Determine the (X, Y) coordinate at the center of the cell enclosing the given text.  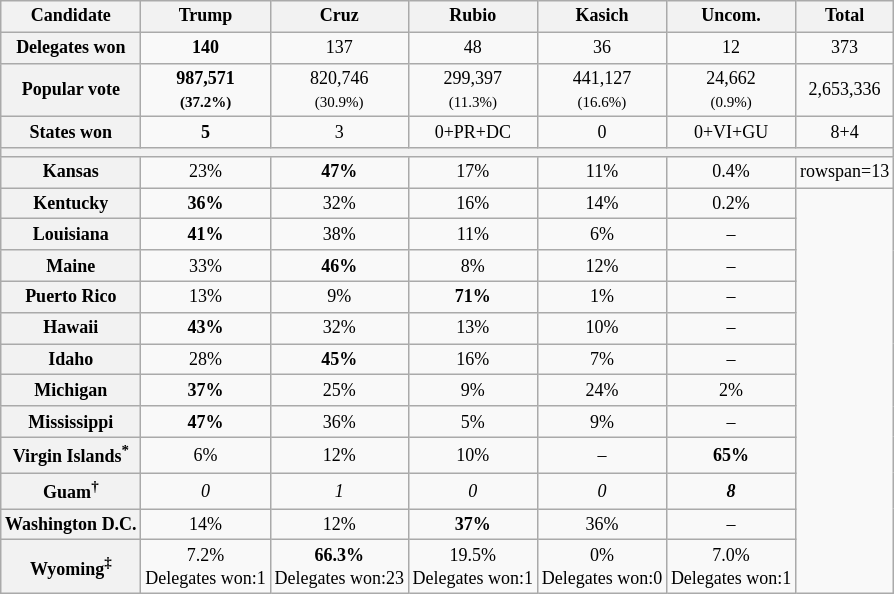
States won (71, 132)
1 (339, 491)
rowspan=13 (845, 172)
Wyoming‡ (71, 567)
19.5%Delegates won:1 (472, 567)
36 (602, 48)
0+VI+GU (732, 132)
Mississippi (71, 422)
45% (339, 360)
Kasich (602, 16)
33% (206, 266)
Guam† (71, 491)
8 (732, 491)
Total (845, 16)
2% (732, 390)
0.2% (732, 204)
5% (472, 422)
Idaho (71, 360)
299,397(11.3%) (472, 90)
28% (206, 360)
Louisiana (71, 234)
38% (339, 234)
12 (732, 48)
Uncom. (732, 16)
48 (472, 48)
24,662(0.9%) (732, 90)
71% (472, 296)
23% (206, 172)
5 (206, 132)
1% (602, 296)
Maine (71, 266)
0+PR+DC (472, 132)
7% (602, 360)
46% (339, 266)
8% (472, 266)
0%Delegates won:0 (602, 567)
Virgin Islands* (71, 455)
Candidate (71, 16)
140 (206, 48)
987,571(37.2%) (206, 90)
24% (602, 390)
Washington D.C. (71, 524)
Popular vote (71, 90)
373 (845, 48)
Delegates won (71, 48)
Rubio (472, 16)
17% (472, 172)
Cruz (339, 16)
Hawaii (71, 328)
66.3%Delegates won:23 (339, 567)
41% (206, 234)
Trump (206, 16)
7.0%Delegates won:1 (732, 567)
43% (206, 328)
2,653,336 (845, 90)
820,746(30.9%) (339, 90)
Puerto Rico (71, 296)
0.4% (732, 172)
65% (732, 455)
25% (339, 390)
Kentucky (71, 204)
Michigan (71, 390)
3 (339, 132)
137 (339, 48)
8+4 (845, 132)
441,127(16.6%) (602, 90)
7.2%Delegates won:1 (206, 567)
Kansas (71, 172)
